For the text-containing cell, return its midpoint in (X, Y) coordinate format. 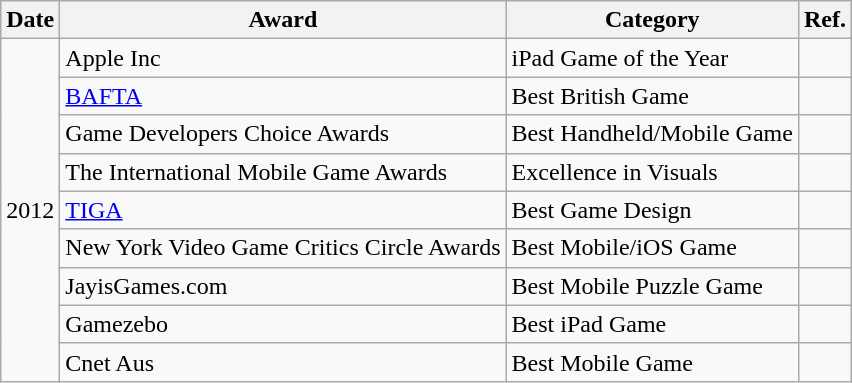
Date (30, 20)
Ref. (824, 20)
iPad Game of the Year (652, 58)
Best Mobile Game (652, 362)
JayisGames.com (283, 286)
2012 (30, 210)
The International Mobile Game Awards (283, 172)
Best Game Design (652, 210)
Best Mobile Puzzle Game (652, 286)
TIGA (283, 210)
Best Handheld/Mobile Game (652, 134)
Best Mobile/iOS Game (652, 248)
BAFTA (283, 96)
Best iPad Game (652, 324)
Category (652, 20)
Gamezebo (283, 324)
Best British Game (652, 96)
Apple Inc (283, 58)
Award (283, 20)
New York Video Game Critics Circle Awards (283, 248)
Cnet Aus (283, 362)
Game Developers Choice Awards (283, 134)
Excellence in Visuals (652, 172)
